Determine the (x, y) coordinate at the center of the cell enclosing the given text.  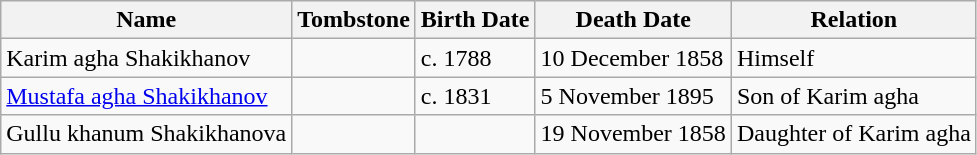
Name (146, 20)
Daughter of Karim agha (854, 134)
Son of Karim agha (854, 96)
c. 1831 (475, 96)
Himself (854, 58)
5 November 1895 (633, 96)
Birth Date (475, 20)
Death Date (633, 20)
19 November 1858 (633, 134)
10 December 1858 (633, 58)
c. 1788 (475, 58)
Mustafa agha Shakikhanov (146, 96)
Tombstone (354, 20)
Relation (854, 20)
Karim agha Shakikhanov (146, 58)
Gullu khanum Shakikhanova (146, 134)
